Detect which cell encompasses the target text, then output its (x, y) center coordinate. 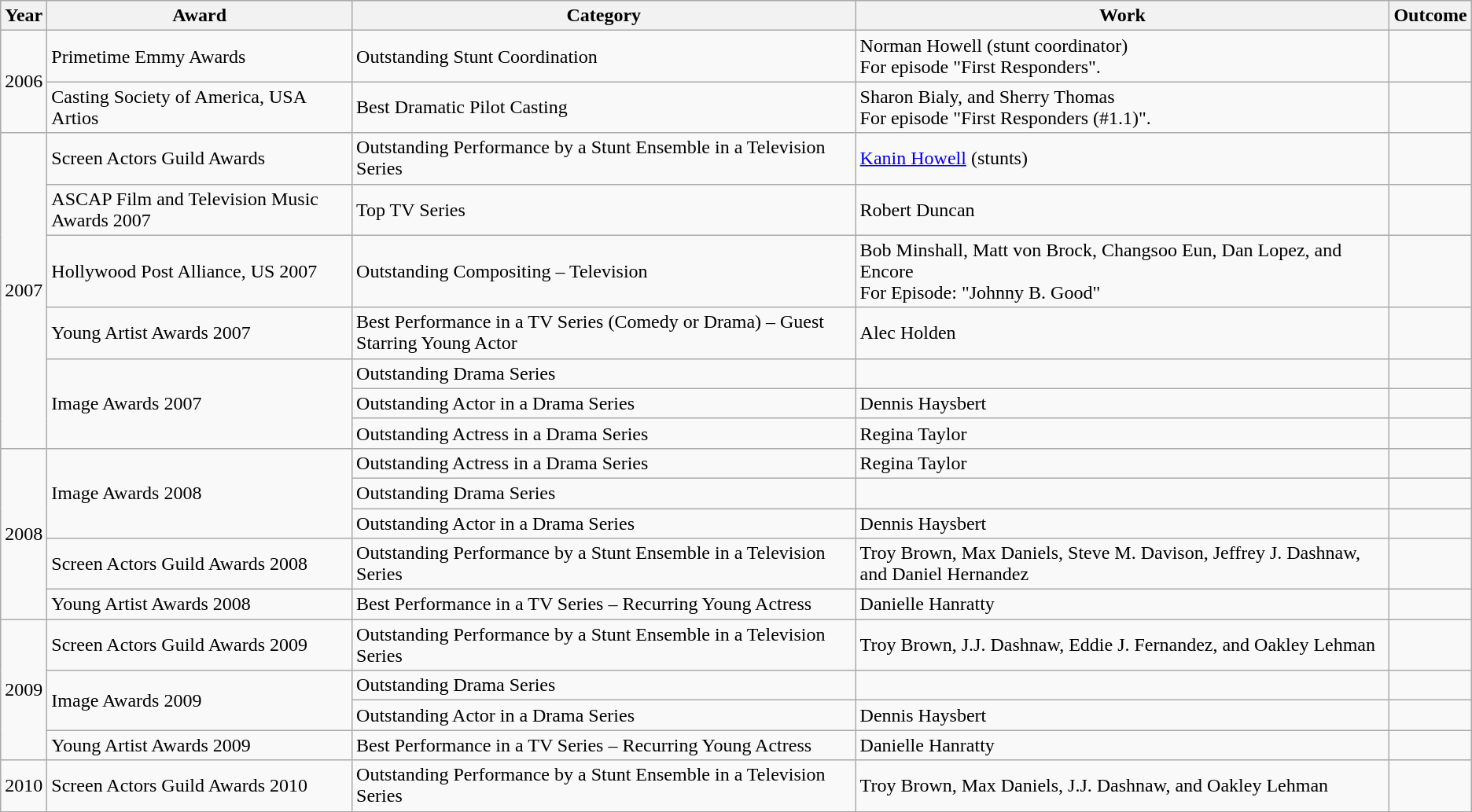
Troy Brown, Max Daniels, J.J. Dashnaw, and Oakley Lehman (1123, 786)
Bob Minshall, Matt von Brock, Changsoo Eun, Dan Lopez, and EncoreFor Episode: "Johnny B. Good" (1123, 271)
Year (24, 16)
2007 (24, 291)
Troy Brown, Max Daniels, Steve M. Davison, Jeffrey J. Dashnaw, and Daniel Hernandez (1123, 564)
Top TV Series (604, 209)
Image Awards 2008 (200, 493)
Image Awards 2007 (200, 403)
Kanin Howell (stunts) (1123, 159)
Best Dramatic Pilot Casting (604, 107)
Hollywood Post Alliance, US 2007 (200, 271)
Screen Actors Guild Awards (200, 159)
Primetime Emmy Awards (200, 57)
Young Artist Awards 2007 (200, 333)
2008 (24, 533)
Casting Society of America, USA Artios (200, 107)
Norman Howell (stunt coordinator) For episode "First Responders". (1123, 57)
ASCAP Film and Television Music Awards 2007 (200, 209)
2009 (24, 690)
Alec Holden (1123, 333)
Sharon Bialy, and Sherry Thomas For episode "First Responders (#1.1)". (1123, 107)
Screen Actors Guild Awards 2010 (200, 786)
Robert Duncan (1123, 209)
Work (1123, 16)
2010 (24, 786)
Outstanding Compositing – Television (604, 271)
2006 (24, 82)
Outcome (1430, 16)
Young Artist Awards 2009 (200, 745)
Award (200, 16)
Outstanding Stunt Coordination (604, 57)
Image Awards 2009 (200, 700)
Category (604, 16)
Screen Actors Guild Awards 2009 (200, 645)
Young Artist Awards 2008 (200, 604)
Troy Brown, J.J. Dashnaw, Eddie J. Fernandez, and Oakley Lehman (1123, 645)
Screen Actors Guild Awards 2008 (200, 564)
Best Performance in a TV Series (Comedy or Drama) – Guest Starring Young Actor (604, 333)
